Find where the given text appears and provide that cell's center as [x, y] coordinate. 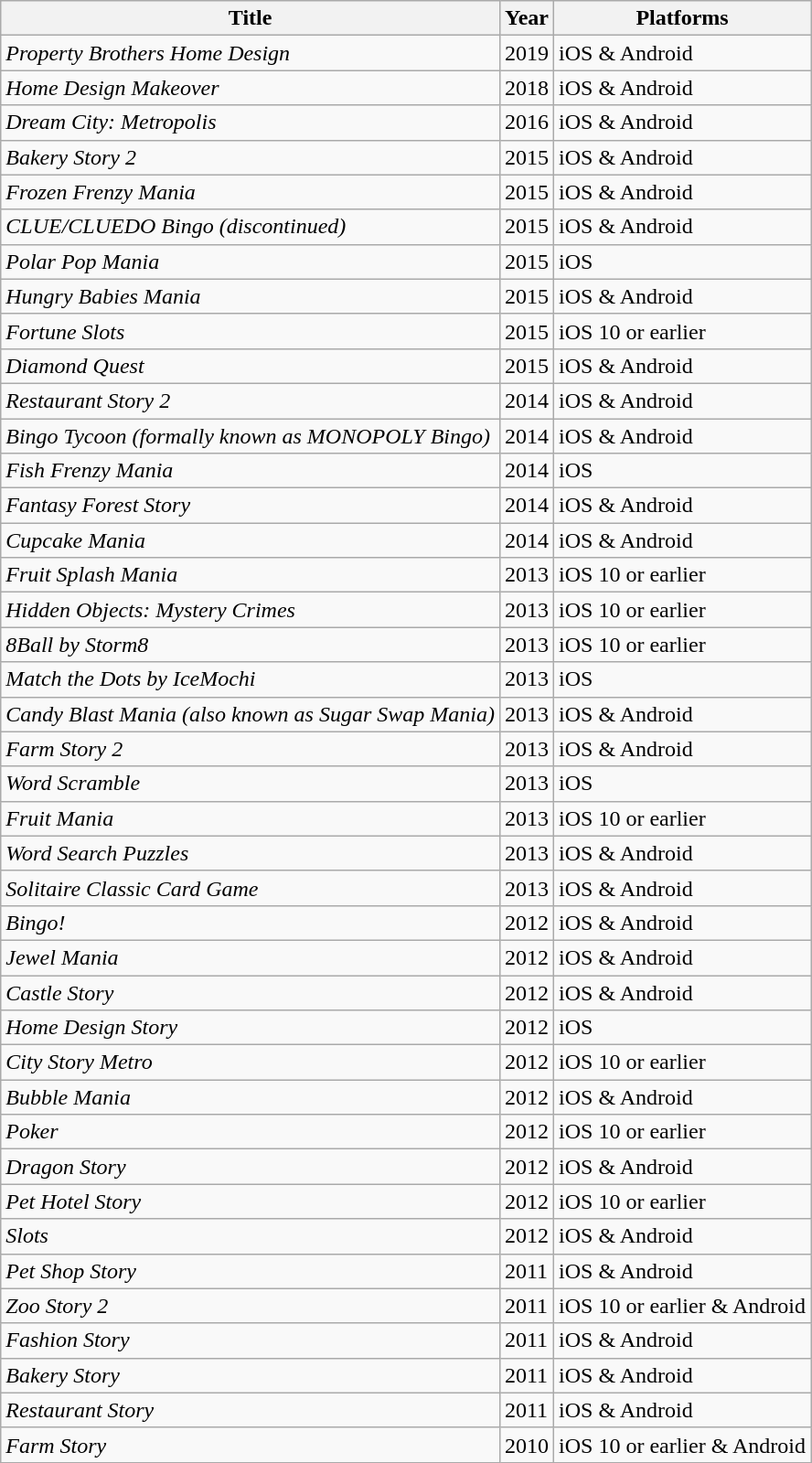
Title [251, 18]
Candy Blast Mania (also known as Sugar Swap Mania) [251, 714]
Fish Frenzy Mania [251, 471]
Fruit Splash Mania [251, 575]
Dream City: Metropolis [251, 123]
CLUE/CLUEDO Bingo (discontinued) [251, 227]
Fashion Story [251, 1340]
Bingo! [251, 923]
Frozen Frenzy Mania [251, 192]
Castle Story [251, 992]
Bakery Story 2 [251, 157]
Platforms [682, 18]
Hungry Babies Mania [251, 296]
Fortune Slots [251, 331]
Bakery Story [251, 1375]
2018 [527, 88]
Slots [251, 1236]
Word Scramble [251, 784]
Pet Shop Story [251, 1271]
Pet Hotel Story [251, 1201]
Home Design Story [251, 1028]
Farm Story [251, 1445]
Restaurant Story [251, 1410]
2019 [527, 53]
Fantasy Forest Story [251, 506]
Hidden Objects: Mystery Crimes [251, 610]
Restaurant Story 2 [251, 400]
Dragon Story [251, 1167]
Poker [251, 1132]
Match the Dots by IceMochi [251, 679]
Solitaire Classic Card Game [251, 888]
City Story Metro [251, 1063]
Bingo Tycoon (formally known as MONOPOLY Bingo) [251, 436]
Property Brothers Home Design [251, 53]
Bubble Mania [251, 1097]
Cupcake Mania [251, 540]
Year [527, 18]
Diamond Quest [251, 366]
2016 [527, 123]
2010 [527, 1445]
Word Search Puzzles [251, 853]
Polar Pop Mania [251, 262]
8Ball by Storm8 [251, 645]
Zoo Story 2 [251, 1306]
Jewel Mania [251, 957]
Home Design Makeover [251, 88]
Farm Story 2 [251, 749]
Fruit Mania [251, 818]
